Provide the [X, Y] coordinate of the cell's center where the given text is located.  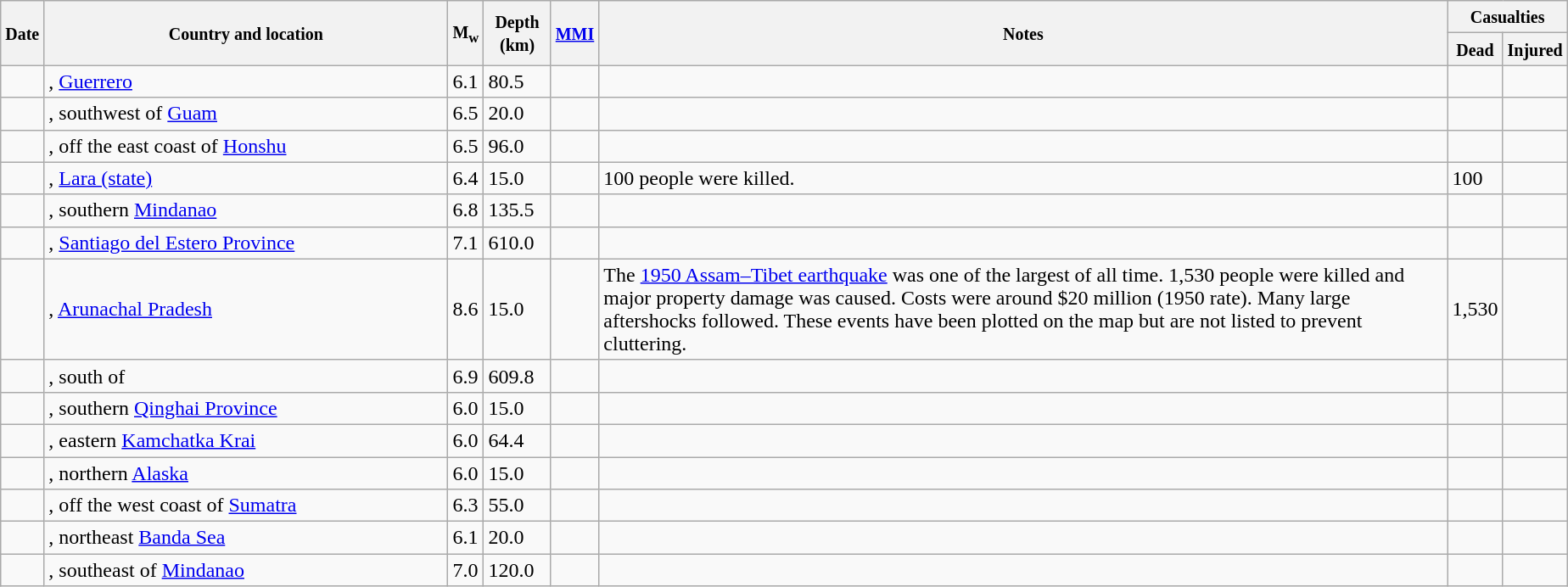
Notes [1023, 33]
, eastern Kamchatka Krai [246, 440]
Injured [1535, 49]
, southeast of Mindanao [246, 570]
80.5 [518, 81]
, northeast Banda Sea [246, 538]
, southwest of Guam [246, 114]
Mw [466, 33]
120.0 [518, 570]
100 [1475, 178]
, off the east coast of Honshu [246, 146]
, off the west coast of Sumatra [246, 506]
610.0 [518, 243]
7.1 [466, 243]
, Santiago del Estero Province [246, 243]
Depth (km) [518, 33]
7.0 [466, 570]
8.6 [466, 309]
6.8 [466, 210]
Dead [1475, 49]
, Guerrero [246, 81]
Casualties [1507, 17]
Date [22, 33]
, Lara (state) [246, 178]
, Arunachal Pradesh [246, 309]
6.4 [466, 178]
, southern Qinghai Province [246, 408]
135.5 [518, 210]
, southern Mindanao [246, 210]
1,530 [1475, 309]
100 people were killed. [1023, 178]
96.0 [518, 146]
6.3 [466, 506]
MMI [575, 33]
55.0 [518, 506]
64.4 [518, 440]
Country and location [246, 33]
, south of [246, 376]
, northern Alaska [246, 472]
609.8 [518, 376]
6.9 [466, 376]
